Locate the cell with the specified text and output its [X, Y] center coordinate. 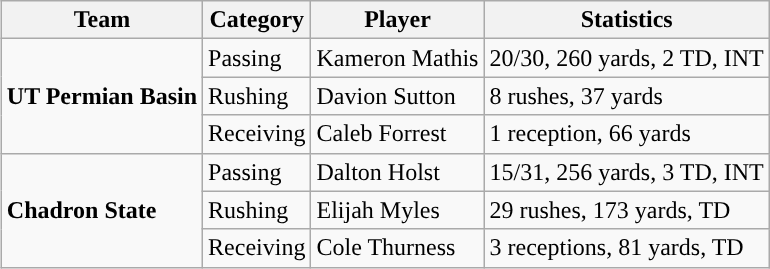
Category [257, 20]
1 reception, 66 yards [626, 134]
3 receptions, 81 yards, TD [626, 248]
Statistics [626, 20]
Dalton Holst [398, 172]
Davion Sutton [398, 96]
Team [102, 20]
29 rushes, 173 yards, TD [626, 210]
20/30, 260 yards, 2 TD, INT [626, 58]
Elijah Myles [398, 210]
UT Permian Basin [102, 96]
Chadron State [102, 210]
15/31, 256 yards, 3 TD, INT [626, 172]
Caleb Forrest [398, 134]
Cole Thurness [398, 248]
8 rushes, 37 yards [626, 96]
Kameron Mathis [398, 58]
Player [398, 20]
